Extract the (x, y) coordinate from the center of the cell holding the provided text.  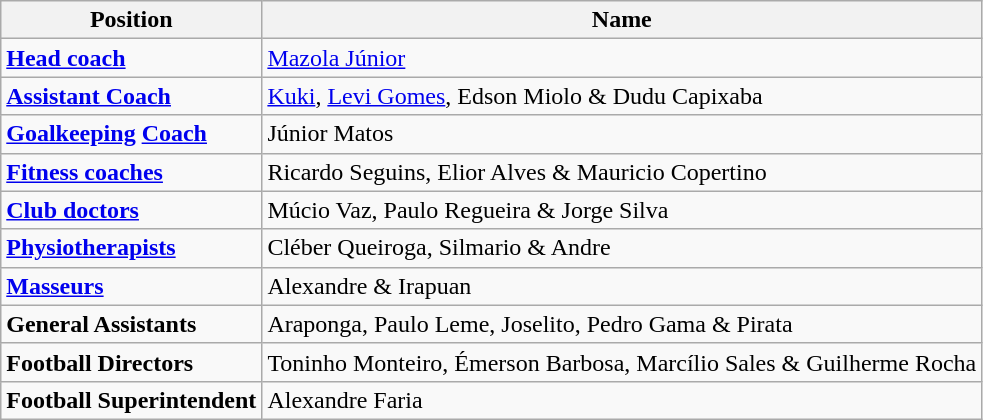
Goalkeeping Coach (132, 134)
Masseurs (132, 286)
Football Directors (132, 362)
Fitness coaches (132, 172)
General Assistants (132, 324)
Cléber Queiroga, Silmario & Andre (622, 248)
Position (132, 20)
Alexandre & Irapuan (622, 286)
Kuki, Levi Gomes, Edson Miolo & Dudu Capixaba (622, 96)
Mazola Júnior (622, 58)
Júnior Matos (622, 134)
Club doctors (132, 210)
Head coach (132, 58)
Physiotherapists (132, 248)
Toninho Monteiro, Émerson Barbosa, Marcílio Sales & Guilherme Rocha (622, 362)
Name (622, 20)
Múcio Vaz, Paulo Regueira & Jorge Silva (622, 210)
Football Superintendent (132, 400)
Assistant Coach (132, 96)
Alexandre Faria (622, 400)
Ricardo Seguins, Elior Alves & Mauricio Copertino (622, 172)
Araponga, Paulo Leme, Joselito, Pedro Gama & Pirata (622, 324)
